Return the (X, Y) coordinate for the center point of the cell that contains the specified text.  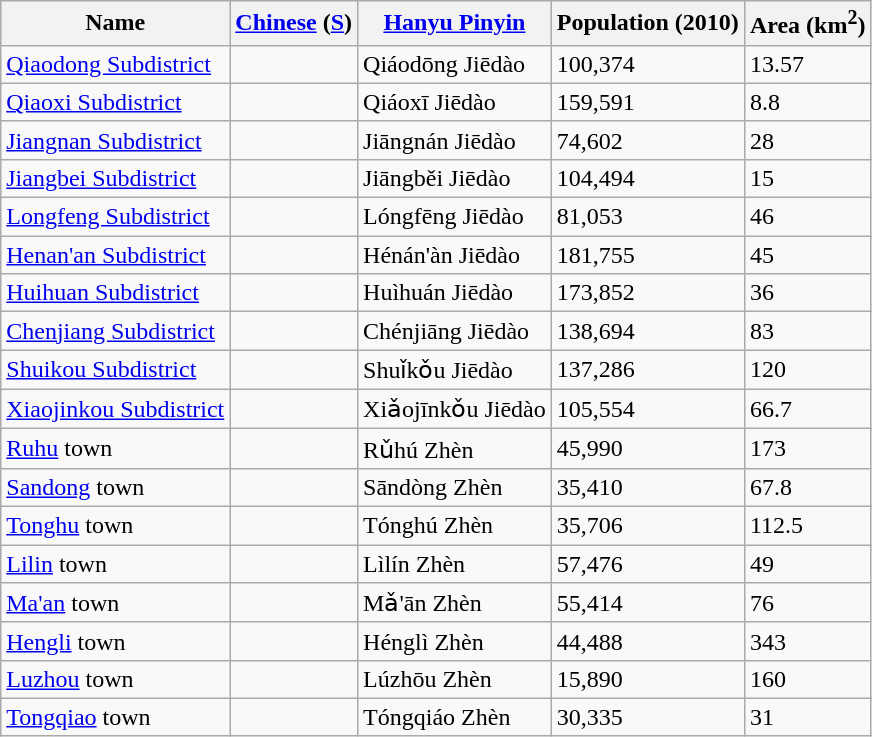
138,694 (648, 331)
159,591 (648, 102)
Tongqiao town (116, 717)
Lìlín Zhèn (455, 564)
Lóngfēng Jiēdào (455, 217)
Jiangbei Subdistrict (116, 178)
36 (808, 293)
173 (808, 449)
Chénjiāng Jiēdào (455, 331)
Hanyu Pinyin (455, 24)
35,706 (648, 526)
Hengli town (116, 641)
74,602 (648, 140)
Jiāngběi Jiēdào (455, 178)
Qiáodōng Jiēdào (455, 64)
81,053 (648, 217)
76 (808, 603)
57,476 (648, 564)
83 (808, 331)
Sāndòng Zhèn (455, 487)
35,410 (648, 487)
343 (808, 641)
49 (808, 564)
Longfeng Subdistrict (116, 217)
Lúzhōu Zhèn (455, 679)
Luzhou town (116, 679)
Hénglì Zhèn (455, 641)
Henan'an Subdistrict (116, 255)
137,286 (648, 370)
Qiaodong Subdistrict (116, 64)
Name (116, 24)
181,755 (648, 255)
Huìhuán Jiēdào (455, 293)
100,374 (648, 64)
8.8 (808, 102)
45 (808, 255)
104,494 (648, 178)
13.57 (808, 64)
44,488 (648, 641)
Shuǐkǒu Jiēdào (455, 370)
30,335 (648, 717)
Huihuan Subdistrict (116, 293)
46 (808, 217)
Sandong town (116, 487)
66.7 (808, 409)
Jiangnan Subdistrict (116, 140)
15 (808, 178)
Tónghú Zhèn (455, 526)
Xiaojinkou Subdistrict (116, 409)
Ma'an town (116, 603)
Chinese (S) (294, 24)
Shuikou Subdistrict (116, 370)
105,554 (648, 409)
120 (808, 370)
Tóngqiáo Zhèn (455, 717)
Tonghu town (116, 526)
Mǎ'ān Zhèn (455, 603)
15,890 (648, 679)
Qiaoxi Subdistrict (116, 102)
Population (2010) (648, 24)
67.8 (808, 487)
28 (808, 140)
Hénán'àn Jiēdào (455, 255)
112.5 (808, 526)
Lilin town (116, 564)
Rǔhú Zhèn (455, 449)
Ruhu town (116, 449)
173,852 (648, 293)
Chenjiang Subdistrict (116, 331)
Area (km2) (808, 24)
55,414 (648, 603)
160 (808, 679)
Qiáoxī Jiēdào (455, 102)
45,990 (648, 449)
Jiāngnán Jiēdào (455, 140)
31 (808, 717)
Xiǎojīnkǒu Jiēdào (455, 409)
